Capture the cell that displays the provided text and extract its (X, Y) central coordinate. 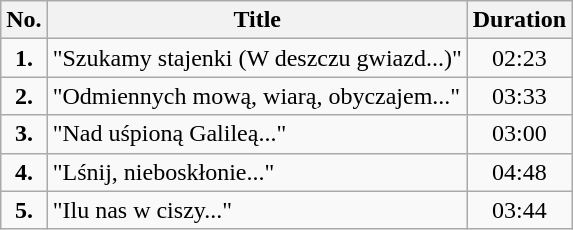
"Ilu nas w ciszy..." (257, 210)
"Odmiennych mową, wiarą, obyczajem..." (257, 96)
No. (24, 20)
"Nad uśpioną Galileą..." (257, 134)
04:48 (519, 172)
Duration (519, 20)
1. (24, 58)
5. (24, 210)
03:44 (519, 210)
03:00 (519, 134)
4. (24, 172)
02:23 (519, 58)
03:33 (519, 96)
"Szukamy stajenki (W deszczu gwiazd...)" (257, 58)
2. (24, 96)
"Lśnij, nieboskłonie..." (257, 172)
Title (257, 20)
3. (24, 134)
